Capture the cell that displays the provided text and extract its (X, Y) central coordinate. 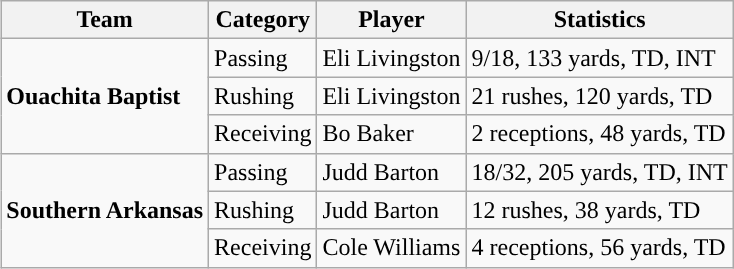
Team (105, 20)
9/18, 133 yards, TD, INT (600, 58)
Statistics (600, 20)
Cole Williams (392, 248)
Category (263, 20)
4 receptions, 56 yards, TD (600, 248)
Bo Baker (392, 134)
12 rushes, 38 yards, TD (600, 210)
Player (392, 20)
2 receptions, 48 yards, TD (600, 134)
21 rushes, 120 yards, TD (600, 96)
18/32, 205 yards, TD, INT (600, 172)
Southern Arkansas (105, 210)
Ouachita Baptist (105, 96)
